Identify which cell holds the provided text, then report its [x, y] central coordinate. 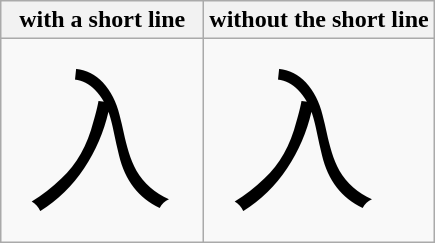
with a short line [102, 20]
without the short line [319, 20]
